Return (X, Y) of the center of cell containing provided text 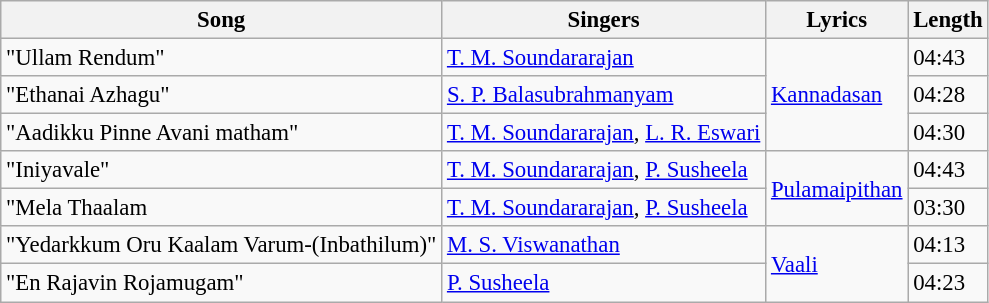
"Ullam Rendum" (222, 58)
04:23 (948, 283)
P. Susheela (604, 283)
T. M. Soundararajan, L. R. Eswari (604, 133)
Singers (604, 20)
03:30 (948, 208)
Song (222, 20)
"Iniyavale" (222, 170)
"Yedarkkum Oru Kaalam Varum-(Inbathilum)" (222, 245)
S. P. Balasubrahmanyam (604, 95)
Length (948, 20)
Pulamaipithan (837, 188)
04:13 (948, 245)
Lyrics (837, 20)
04:30 (948, 133)
04:28 (948, 95)
"En Rajavin Rojamugam" (222, 283)
Vaali (837, 264)
M. S. Viswanathan (604, 245)
"Ethanai Azhagu" (222, 95)
"Mela Thaalam (222, 208)
"Aadikku Pinne Avani matham" (222, 133)
T. M. Soundararajan (604, 58)
Kannadasan (837, 96)
